Capture the cell that displays the provided text and extract its [X, Y] central coordinate. 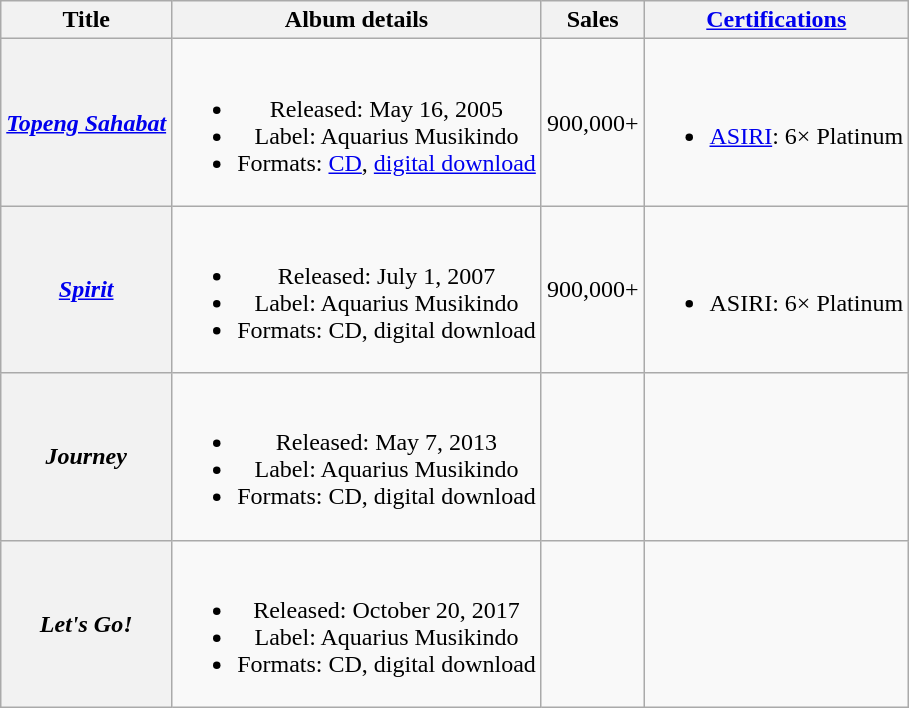
Sales [592, 20]
Released: May 16, 2005Label: Aquarius MusikindoFormats: CD, digital download [357, 122]
Topeng Sahabat [86, 122]
Released: July 1, 2007Label: Aquarius MusikindoFormats: CD, digital download [357, 290]
Released: May 7, 2013Label: Aquarius MusikindoFormats: CD, digital download [357, 456]
Title [86, 20]
Journey [86, 456]
Released: October 20, 2017Label: Aquarius MusikindoFormats: CD, digital download [357, 624]
Certifications [776, 20]
Spirit [86, 290]
Album details [357, 20]
Let's Go! [86, 624]
